From the cell containing the given text, extract its center point as [x, y] coordinate. 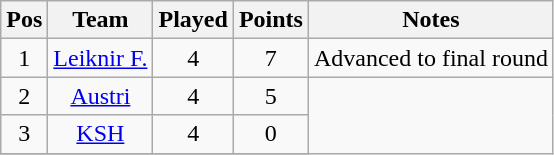
Pos [24, 20]
Austri [100, 96]
Team [100, 20]
Points [270, 20]
Leiknir F. [100, 58]
5 [270, 96]
Notes [430, 20]
Played [193, 20]
Advanced to final round [430, 58]
2 [24, 96]
3 [24, 134]
0 [270, 134]
KSH [100, 134]
7 [270, 58]
1 [24, 58]
